Detect which cell encompasses the target text, then output its [x, y] center coordinate. 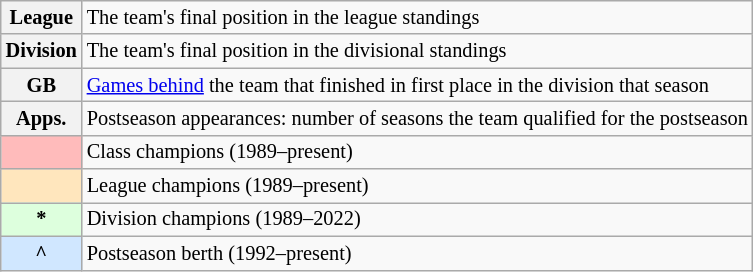
Division champions (1989–2022) [418, 219]
Postseason berth (1992–present) [418, 253]
GB [42, 85]
League [42, 17]
Games behind the team that finished in first place in the division that season [418, 85]
Postseason appearances: number of seasons the team qualified for the postseason [418, 118]
^ [42, 253]
League champions (1989–present) [418, 186]
Apps. [42, 118]
Class champions (1989–present) [418, 152]
* [42, 219]
The team's final position in the divisional standings [418, 51]
Division [42, 51]
The team's final position in the league standings [418, 17]
